For the text-containing cell, return its midpoint in (X, Y) coordinate format. 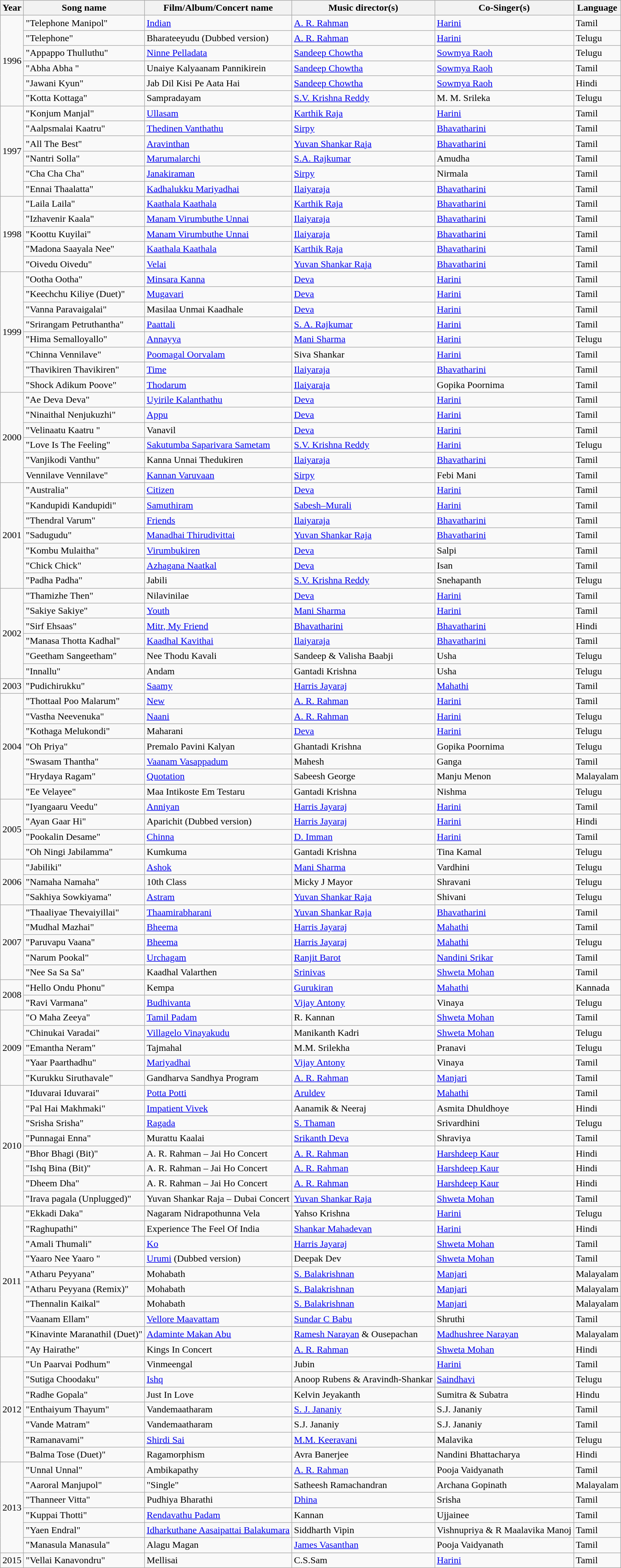
"Irava pagala (Unplugged)" (84, 1199)
"Manasula Manasula" (84, 1545)
Virumbukiren (218, 550)
"Laila Laila" (84, 204)
1999 (12, 332)
"Nee Sa Sa Sa" (84, 972)
"Un Paarvai Podhum" (84, 1364)
Vanavil (218, 430)
Naani (218, 716)
Gandharva Sandhya Program (218, 1078)
"Telephone" (84, 38)
Srikanth Deva (363, 1138)
"Vellai Kanavondru" (84, 1560)
Archana Gopinath (504, 1485)
Malavika (504, 1440)
Tina Kamal (504, 852)
"Ayan Gaar Hi" (84, 822)
"Srirangam Petruthantha" (84, 324)
"Kuppai Thotti" (84, 1515)
Thaamirabharani (218, 912)
"Cha Cha Cha" (84, 173)
Ghantadi Krishna (363, 746)
"Pal Hai Makhmaki" (84, 1108)
"Pudichirukku" (84, 686)
Yahso Krishna (363, 1214)
Nirmala (504, 173)
"Velinaatu Kaatru " (84, 430)
Ujjainee (504, 1515)
"Atharu Peyyana" (84, 1274)
Kannan Varuvaan (218, 475)
Velai (218, 264)
"Telephone Manipol" (84, 23)
Ragamorphism (218, 1455)
2004 (12, 746)
"Thennalin Kaikal" (84, 1304)
M. M. Srileka (504, 98)
Rendavathu Padam (218, 1515)
Appu (218, 415)
Alagu Magan (218, 1545)
Vaanam Vasappadum (218, 761)
"Sutiga Choodaku" (84, 1379)
Andam (218, 671)
Unaiye Kalyaanam Pannikirein (218, 68)
"Love Is The Feeling" (84, 445)
"Narum Pookal" (84, 957)
Nandini Srikar (504, 957)
"Ekkadi Daka" (84, 1214)
Amudha (504, 158)
Micky J Mayor (363, 882)
Budhivanta (218, 1003)
Aruldev (363, 1093)
"Kombu Mulaitha" (84, 550)
Manju Menon (504, 776)
Vennilave Vennilave" (84, 475)
Nandini Bhattacharya (504, 1455)
"Aalpsmalai Kaatru" (84, 128)
Shruthi (504, 1319)
2011 (12, 1281)
"Ae Deva Deva" (84, 400)
Shravani (504, 882)
"Ootha Ootha" (84, 279)
"Raghupathi" (84, 1229)
Satheesh Ramachandran (363, 1485)
Co-Singer(s) (504, 8)
"Iduvarai Iduvarai" (84, 1093)
"Innallu" (84, 671)
"Aaroral Manjupol" (84, 1485)
2015 (12, 1560)
"Thanneer Vitta" (84, 1500)
Jabili (218, 580)
"Srisha Srisha" (84, 1123)
"Namaha Namaha" (84, 882)
"Enthaiyum Thayum" (84, 1410)
Thodarum (218, 384)
"Iyangaaru Veedu" (84, 807)
"Amali Thumali" (84, 1244)
New (218, 701)
Vardhini (504, 867)
"Keechchu Kiliye (Duet)" (84, 294)
"Oivedu Oivedu" (84, 264)
"Sakhiya Sowkiyama" (84, 897)
"Sadugudu" (84, 535)
Srivardhini (504, 1123)
S. J. Jananiy (363, 1410)
Jab Dil Kisi Pe Aata Hai (218, 83)
"Shock Adikum Poove" (84, 384)
2000 (12, 437)
S. A. Rajkumar (363, 324)
C.S.Sam (363, 1560)
Kumkuma (218, 852)
2001 (12, 535)
Janakiraman (218, 173)
"Ramanavami" (84, 1440)
Kelvin Jeyakanth (363, 1394)
Sampradayam (218, 98)
Adaminte Makan Abu (218, 1334)
Avra Banerjee (363, 1455)
"Hrydaya Ragam" (84, 776)
"Nantri Solla" (84, 158)
Manikanth Kadri (363, 1033)
James Vasanthan (363, 1545)
Vishnupriya & R Maalavika Manoj (504, 1530)
Urchagam (218, 957)
"Swasam Thantha" (84, 761)
"Dheem Dha" (84, 1184)
Sabesh–Murali (363, 505)
Snehapanth (504, 580)
Shankar Mahadevan (363, 1229)
"Emantha Neram" (84, 1048)
"Kandupidi Kandupidi" (84, 505)
Year (12, 8)
2002 (12, 633)
Ullasam (218, 113)
"Konjum Manjal" (84, 113)
"Australia" (84, 490)
Srinivas (363, 972)
Murattu Kaalai (218, 1138)
Mariyadhai (218, 1063)
Maa Intikoste Em Testaru (218, 792)
"Ninaithal Nenjukuzhi" (84, 415)
"Koottu Kuyilai" (84, 234)
"Madona Saayala Nee" (84, 249)
Nilavinilae (218, 596)
Potta Potti (218, 1093)
2007 (12, 942)
Urumi (Dubbed version) (218, 1259)
Vellore Maavattam (218, 1319)
Srisha (504, 1500)
Sumitra & Subatra (504, 1394)
Anoop Rubens & Aravindh-Shankar (363, 1379)
"Thamizhe Then" (84, 596)
"Hima Semalloyallo" (84, 339)
Ragada (218, 1123)
"Unnal Unnal" (84, 1470)
"Punnagai Enna" (84, 1138)
"Vande Matram" (84, 1425)
"Kotta Kottaga" (84, 98)
Just In Love (218, 1394)
"Thaaliyae Thevaiyillai" (84, 912)
"Kinavinte Maranathil (Duet)" (84, 1334)
Kaadhal Valarthen (218, 972)
Shraviya (504, 1138)
Youth (218, 611)
Madhushree Narayan (504, 1334)
Gurukiran (363, 988)
Impatient Vivek (218, 1108)
"Jabiliki" (84, 867)
"Radhe Gopala" (84, 1394)
Language (597, 8)
Song name (84, 8)
Kadhalukku Mariyadhai (218, 189)
Tamil Padam (218, 1018)
Uyirile Kalanthathu (218, 400)
"Hello Ondu Phonu" (84, 988)
Ganga (504, 761)
Ambikapathy (218, 1470)
Dhina (363, 1500)
Ashok (218, 867)
1996 (12, 61)
2006 (12, 882)
Yuvan Shankar Raja – Dubai Concert (218, 1199)
"Jawani Kyun" (84, 83)
"Thottaal Poo Malarum" (84, 701)
Marumalarchi (218, 158)
Saindhavi (504, 1379)
"Manasa Thotta Kadhal" (84, 641)
Kannada (597, 988)
Masilaa Unmai Kaadhale (218, 309)
Deepak Dev (363, 1259)
2005 (12, 829)
Sakutumba Saparivara Sametam (218, 445)
"Bhor Bhagi (Bit)" (84, 1153)
Samuthiram (218, 505)
Minsara Kanna (218, 279)
Mellisai (218, 1560)
Siva Shankar (363, 354)
Kempa (218, 988)
1997 (12, 151)
"Kothaga Melukondi" (84, 731)
S.A. Rajkumar (363, 158)
Siddharth Vipin (363, 1530)
"Abha Abha " (84, 68)
"Thavikiren Thavikiren" (84, 369)
Annayya (218, 339)
"Yaar Paarthadhu" (84, 1063)
"Chinna Vennilave" (84, 354)
Mitr, My Friend (218, 626)
"Vanjikodi Vanthu" (84, 460)
Salpi (504, 550)
Sandeep & Valisha Baabji (363, 656)
"Pookalin Desame" (84, 837)
"Chick Chick" (84, 565)
Kaadhal Kavithai (218, 641)
M.M. Srilekha (363, 1048)
Mugavari (218, 294)
S. Thaman (363, 1123)
Kings In Concert (218, 1349)
Tajmahal (218, 1048)
"O Maha Zeeya" (84, 1018)
Ninne Pelladata (218, 53)
Maharani (218, 731)
Villagelo Vinayakudu (218, 1033)
"Geetham Sangeetham" (84, 656)
Sundar C Babu (363, 1319)
Pudhiya Bharathi (218, 1500)
Kannan (363, 1515)
"Izhavenir Kaala" (84, 219)
Hindu (597, 1394)
Citizen (218, 490)
R. Kannan (363, 1018)
Nagaram Nidrapothunna Vela (218, 1214)
Manadhai Thirudivittai (218, 535)
Time (218, 369)
Ko (218, 1244)
Vinmeengal (218, 1364)
Asmita Dhuldhoye (504, 1108)
Kanna Unnai Thedukiren (218, 460)
"Atharu Peyyana (Remix)" (84, 1289)
Idharkuthane Aasaipattai Balakumara (218, 1530)
Nee Thodu Kavali (218, 656)
Sabeesh George (363, 776)
2013 (12, 1507)
"Padha Padha" (84, 580)
"All The Best" (84, 143)
Isan (504, 565)
Nishma (504, 792)
Aparichit (Dubbed version) (218, 822)
D. Imman (363, 837)
"Paruvapu Vaana" (84, 942)
"Sakiye Sakiye" (84, 611)
"Ennai Thaalatta" (84, 189)
"Ee Velayee" (84, 792)
"Vastha Neevenuka" (84, 716)
2012 (12, 1409)
Aanamik & Neeraj (363, 1108)
2003 (12, 686)
"Single" (218, 1485)
"Ravi Varmana" (84, 1003)
Paattali (218, 324)
Poomagal Oorvalam (218, 354)
"Yaen Endral" (84, 1530)
Ranjit Barot (363, 957)
"Ishq Bina (Bit)" (84, 1168)
Shirdi Sai (218, 1440)
"Ay Hairathe" (84, 1349)
Saamy (218, 686)
"Kurukku Siruthavale" (84, 1078)
Ishq (218, 1379)
"Appappo Thulluthu" (84, 53)
Shivani (504, 897)
Azhagana Naatkal (218, 565)
2008 (12, 995)
M.M. Keeravani (363, 1440)
Aravinthan (218, 143)
Indian (218, 23)
Quotation (218, 776)
"Balma Tose (Duet)" (84, 1455)
Premalo Pavini Kalyan (218, 746)
"Thendral Varum" (84, 520)
2010 (12, 1146)
"Oh Ningi Jabilamma" (84, 852)
Chinna (218, 837)
10th Class (218, 882)
Experience The Feel Of India (218, 1229)
Jubin (363, 1364)
Bharateeyudu (Dubbed version) (218, 38)
Pranavi (504, 1048)
Mahesh (363, 761)
"Vaanam Ellam" (84, 1319)
"Chinukai Varadai" (84, 1033)
Ramesh Narayan & Ousepachan (363, 1334)
Friends (218, 520)
Anniyan (218, 807)
Astram (218, 897)
"Yaaro Nee Yaaro " (84, 1259)
Febi Mani (504, 475)
Film/Album/Concert name (218, 8)
"Vanna Paravaigalai" (84, 309)
"Sirf Ehsaas" (84, 626)
Thedinen Vanthathu (218, 128)
"Mudhal Mazhai" (84, 927)
Music director(s) (363, 8)
"Oh Priya" (84, 746)
2009 (12, 1048)
1998 (12, 234)
